Return the (x, y) coordinate for the center point of the cell that contains the specified text.  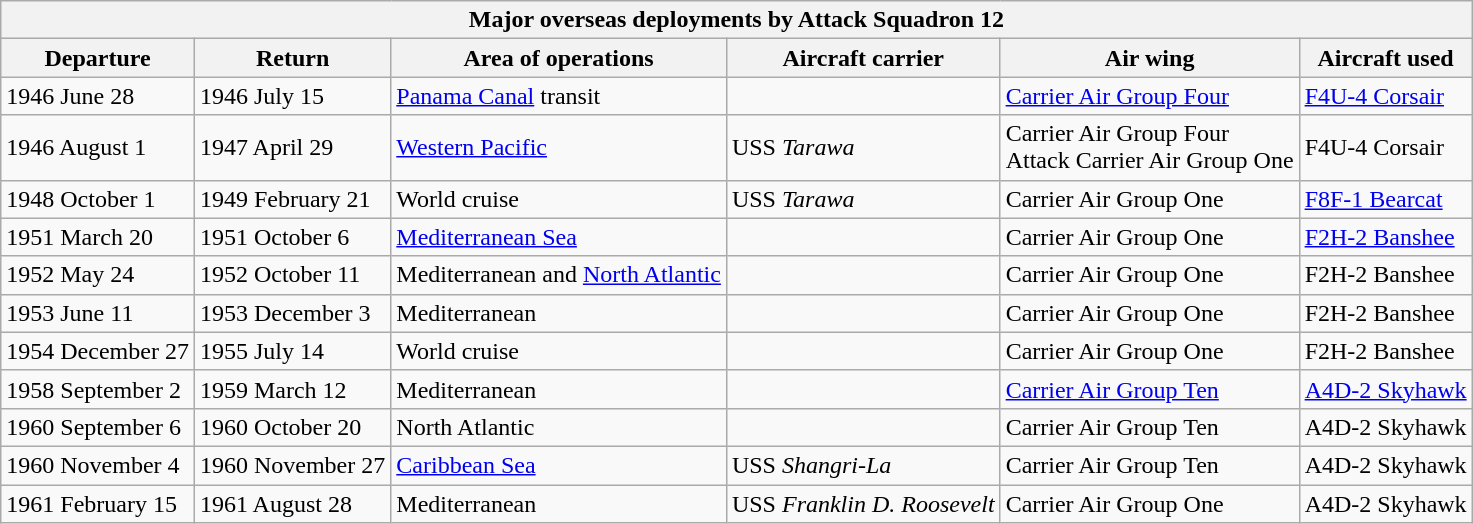
1953 December 3 (292, 313)
Western Pacific (559, 148)
Carrier Air Group FourAttack Carrier Air Group One (1150, 148)
1951 October 6 (292, 237)
1948 October 1 (98, 199)
1952 October 11 (292, 275)
F8F-1 Bearcat (1386, 199)
Caribbean Sea (559, 465)
Mediterranean Sea (559, 237)
USS Shangri-La (863, 465)
Area of operations (559, 58)
1946 July 15 (292, 96)
Return (292, 58)
Air wing (1150, 58)
Aircraft carrier (863, 58)
Departure (98, 58)
1953 June 11 (98, 313)
1949 February 21 (292, 199)
1946 June 28 (98, 96)
1959 March 12 (292, 389)
1952 May 24 (98, 275)
1960 October 20 (292, 427)
1947 April 29 (292, 148)
1954 December 27 (98, 351)
1946 August 1 (98, 148)
1960 November 4 (98, 465)
1955 July 14 (292, 351)
Carrier Air Group Four (1150, 96)
1960 November 27 (292, 465)
Panama Canal transit (559, 96)
North Atlantic (559, 427)
Major overseas deployments by Attack Squadron 12 (736, 20)
1961 August 28 (292, 503)
1951 March 20 (98, 237)
1961 February 15 (98, 503)
USS Franklin D. Roosevelt (863, 503)
1960 September 6 (98, 427)
Aircraft used (1386, 58)
1958 September 2 (98, 389)
Mediterranean and North Atlantic (559, 275)
